Identify which cell holds the provided text, then report its [x, y] central coordinate. 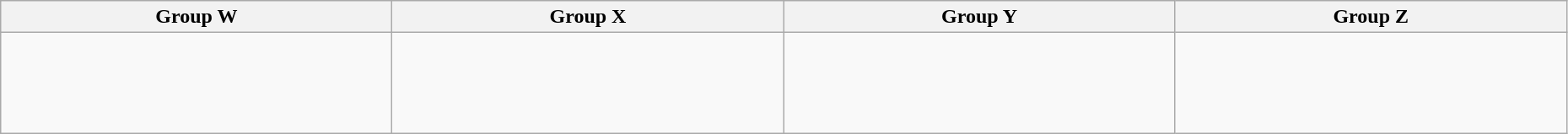
Group Z [1371, 17]
Group Y [979, 17]
Group X [588, 17]
Group W [197, 17]
